Find where the given text appears and provide that cell's center as (x, y) coordinate. 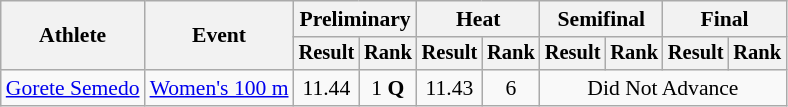
Gorete Semedo (73, 88)
Athlete (73, 36)
Preliminary (356, 19)
Event (220, 36)
Did Not Advance (663, 88)
Women's 100 m (220, 88)
11.44 (327, 88)
6 (511, 88)
1 Q (388, 88)
Final (724, 19)
Semifinal (602, 19)
11.43 (450, 88)
Heat (478, 19)
